Determine the [X, Y] coordinate at the center of the cell enclosing the given text.  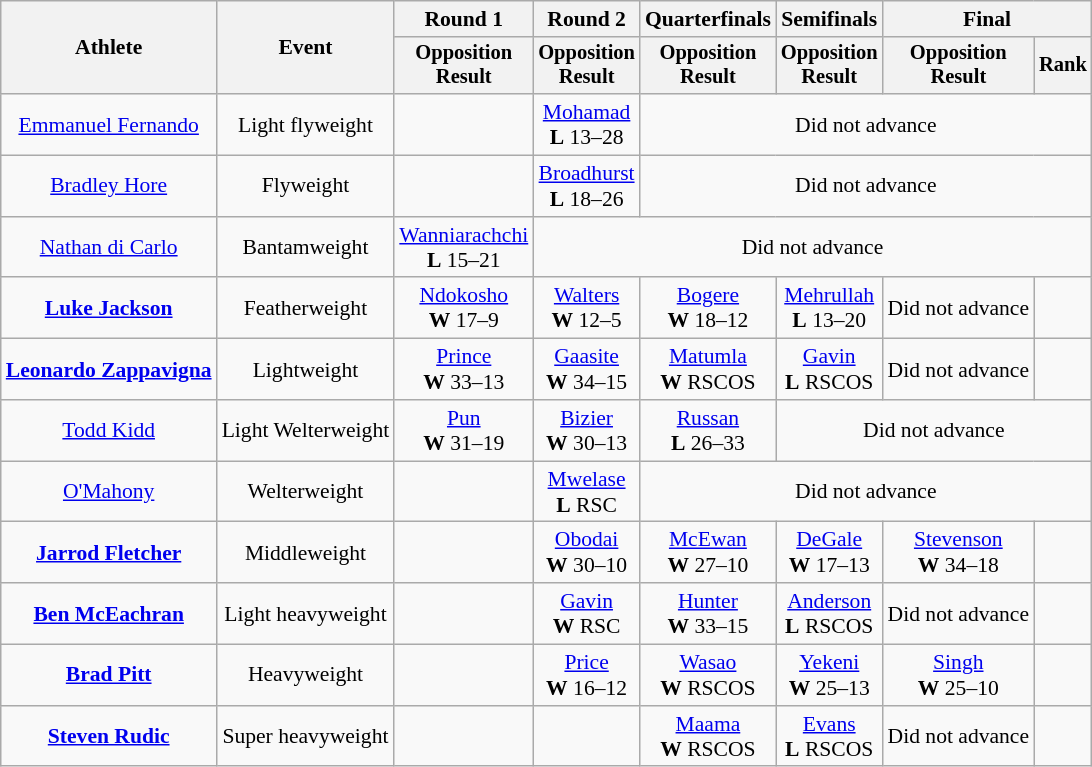
Leonardo Zappavigna [109, 370]
Quarterfinals [708, 19]
Light Welterweight [306, 430]
Yekeni W 25–13 [830, 676]
McEwan W 27–10 [708, 552]
Mwelase L RSC [586, 492]
Gavin W RSC [586, 614]
Bizier W 30–13 [586, 430]
Welterweight [306, 492]
Wasao W RSCOS [708, 676]
Gavin L RSCOS [830, 370]
Flyweight [306, 186]
Emmanuel Fernando [109, 124]
Stevenson W 34–18 [959, 552]
Final [988, 19]
Featherweight [306, 308]
Rank [1063, 66]
Mohamad L 13–28 [586, 124]
Russan L 26–33 [708, 430]
Price W 16–12 [586, 676]
Bogere W 18–12 [708, 308]
Super heavyweight [306, 736]
Mehrullah L 13–20 [830, 308]
Ndokosho W 17–9 [464, 308]
Evans L RSCOS [830, 736]
Semifinals [830, 19]
Luke Jackson [109, 308]
Nathan di Carlo [109, 248]
Wanniarachchi L 15–21 [464, 248]
Todd Kidd [109, 430]
Gaasite W 34–15 [586, 370]
Maama W RSCOS [708, 736]
Anderson L RSCOS [830, 614]
Walters W 12–5 [586, 308]
Round 2 [586, 19]
Heavyweight [306, 676]
Jarrod Fletcher [109, 552]
O'Mahony [109, 492]
Bradley Hore [109, 186]
Event [306, 48]
Obodai W 30–10 [586, 552]
Light heavyweight [306, 614]
Lightweight [306, 370]
Pun W 31–19 [464, 430]
Hunter W 33–15 [708, 614]
Prince W 33–13 [464, 370]
Steven Rudic [109, 736]
Athlete [109, 48]
Bantamweight [306, 248]
Round 1 [464, 19]
Light flyweight [306, 124]
Brad Pitt [109, 676]
Broadhurst L 18–26 [586, 186]
Matumla W RSCOS [708, 370]
Singh W 25–10 [959, 676]
Middleweight [306, 552]
Ben McEachran [109, 614]
DeGale W 17–13 [830, 552]
